Determine the (x, y) coordinate at the center of the cell enclosing the given text.  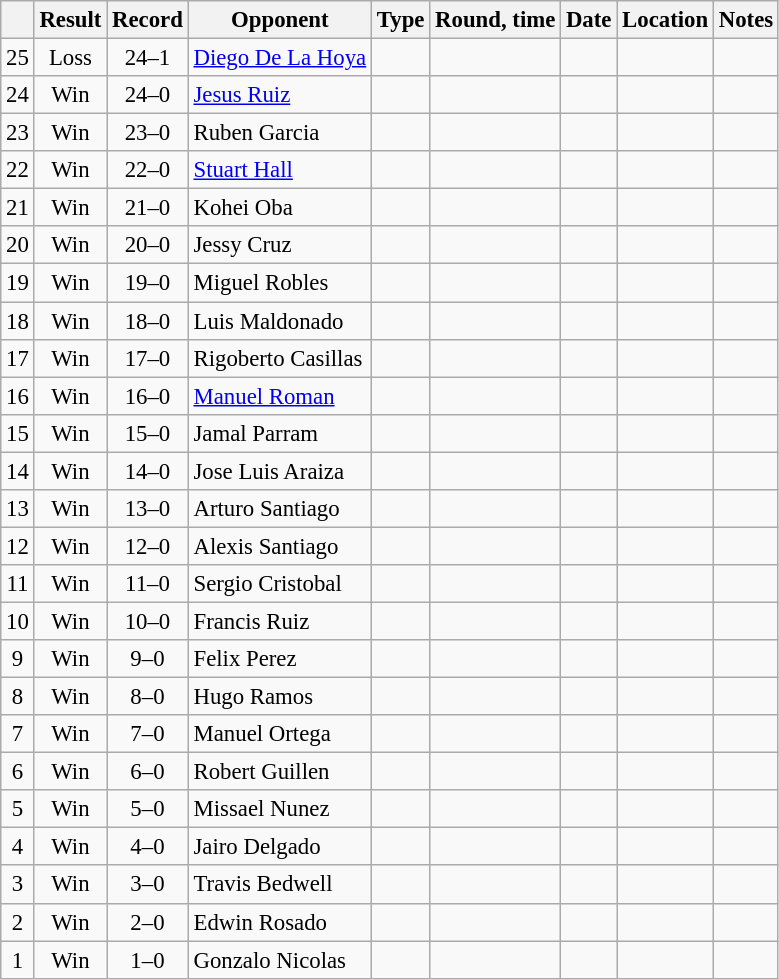
8 (18, 697)
24–1 (148, 58)
19–0 (148, 283)
15 (18, 433)
24 (18, 95)
3 (18, 885)
21–0 (148, 208)
Result (70, 20)
12 (18, 546)
16 (18, 396)
1–0 (148, 960)
5–0 (148, 809)
Kohei Oba (280, 208)
9 (18, 659)
16–0 (148, 396)
Rigoberto Casillas (280, 358)
2–0 (148, 922)
19 (18, 283)
5 (18, 809)
6–0 (148, 772)
Edwin Rosado (280, 922)
25 (18, 58)
Notes (746, 20)
Record (148, 20)
Jessy Cruz (280, 245)
20 (18, 245)
13–0 (148, 509)
17 (18, 358)
Jairo Delgado (280, 847)
3–0 (148, 885)
4–0 (148, 847)
11–0 (148, 584)
9–0 (148, 659)
Loss (70, 58)
Type (400, 20)
Jamal Parram (280, 433)
Gonzalo Nicolas (280, 960)
10–0 (148, 621)
Round, time (496, 20)
4 (18, 847)
12–0 (148, 546)
Hugo Ramos (280, 697)
20–0 (148, 245)
Jose Luis Araiza (280, 471)
Missael Nunez (280, 809)
7–0 (148, 734)
Jesus Ruiz (280, 95)
Location (666, 20)
Opponent (280, 20)
22 (18, 170)
Diego De La Hoya (280, 58)
Stuart Hall (280, 170)
Francis Ruiz (280, 621)
10 (18, 621)
1 (18, 960)
18–0 (148, 321)
15–0 (148, 433)
Luis Maldonado (280, 321)
18 (18, 321)
22–0 (148, 170)
14 (18, 471)
Arturo Santiago (280, 509)
Manuel Roman (280, 396)
Robert Guillen (280, 772)
Felix Perez (280, 659)
Travis Bedwell (280, 885)
23–0 (148, 133)
Date (589, 20)
Sergio Cristobal (280, 584)
11 (18, 584)
Manuel Ortega (280, 734)
8–0 (148, 697)
14–0 (148, 471)
7 (18, 734)
Alexis Santiago (280, 546)
2 (18, 922)
Miguel Robles (280, 283)
6 (18, 772)
17–0 (148, 358)
13 (18, 509)
23 (18, 133)
24–0 (148, 95)
21 (18, 208)
Ruben Garcia (280, 133)
